Search for the cell housing the specified text and yield its (x, y) center coordinate. 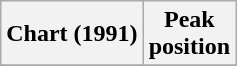
Peak position (189, 34)
Chart (1991) (72, 34)
